From the cell containing the given text, extract its center point as [x, y] coordinate. 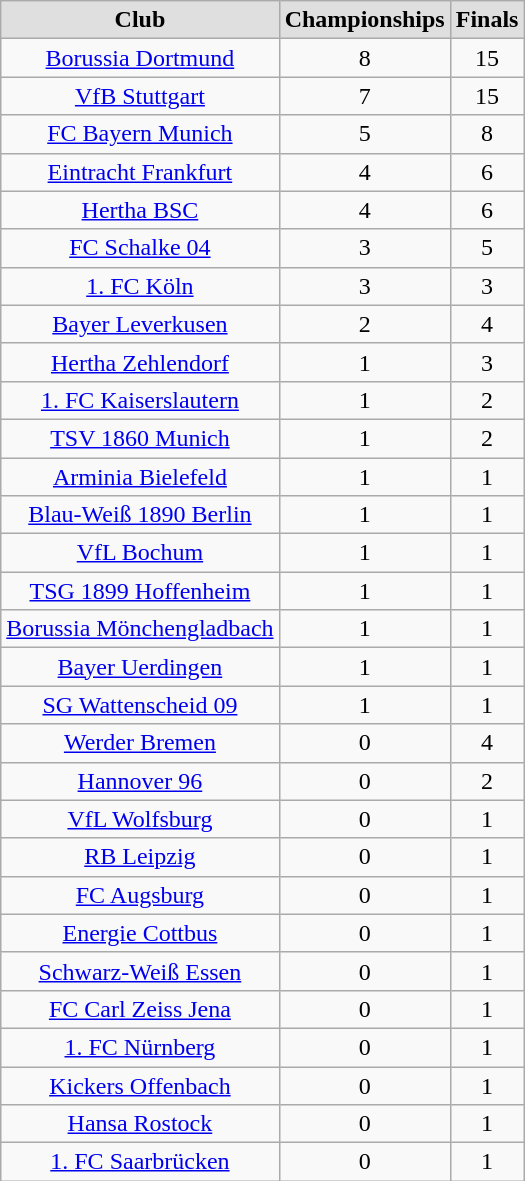
1. FC Nürnberg [140, 1047]
Energie Cottbus [140, 933]
1. FC Köln [140, 286]
Borussia Mönchengladbach [140, 629]
Finals [487, 20]
Hansa Rostock [140, 1124]
Borussia Dortmund [140, 58]
VfL Wolfsburg [140, 819]
RB Leipzig [140, 857]
Blau-Weiß 1890 Berlin [140, 515]
1. FC Saarbrücken [140, 1162]
7 [364, 96]
Championships [364, 20]
Arminia Bielefeld [140, 477]
Club [140, 20]
Bayer Leverkusen [140, 324]
Werder Bremen [140, 743]
VfB Stuttgart [140, 96]
FC Carl Zeiss Jena [140, 1009]
Hannover 96 [140, 781]
Kickers Offenbach [140, 1085]
FC Augsburg [140, 895]
Hertha BSC [140, 210]
FC Bayern Munich [140, 134]
TSV 1860 Munich [140, 438]
SG Wattenscheid 09 [140, 705]
Bayer Uerdingen [140, 667]
1. FC Kaiserslautern [140, 400]
Hertha Zehlendorf [140, 362]
Schwarz-Weiß Essen [140, 971]
Eintracht Frankfurt [140, 172]
TSG 1899 Hoffenheim [140, 591]
VfL Bochum [140, 553]
FC Schalke 04 [140, 248]
